Detect which cell encompasses the target text, then output its (x, y) center coordinate. 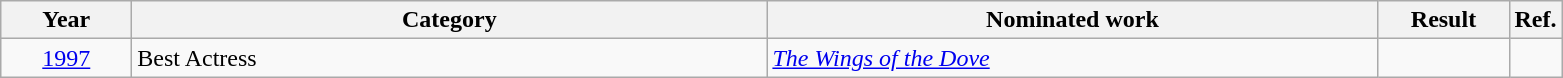
Ref. (1536, 20)
The Wings of the Dove (1072, 58)
1997 (66, 58)
Nominated work (1072, 20)
Category (450, 20)
Year (66, 20)
Result (1444, 20)
Best Actress (450, 58)
